Determine the [X, Y] coordinate at the center of the cell enclosing the given text.  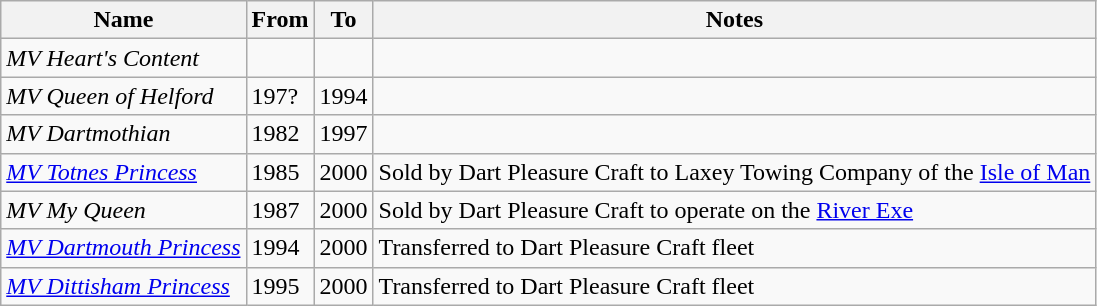
Notes [734, 20]
From [280, 20]
Name [124, 20]
Sold by Dart Pleasure Craft to operate on the River Exe [734, 210]
197? [280, 96]
1997 [344, 134]
To [344, 20]
MV Dittisham Princess [124, 286]
MV Heart's Content [124, 58]
1985 [280, 172]
MV Totnes Princess [124, 172]
1995 [280, 286]
Sold by Dart Pleasure Craft to Laxey Towing Company of the Isle of Man [734, 172]
MV My Queen [124, 210]
1987 [280, 210]
MV Dartmouth Princess [124, 248]
MV Dartmothian [124, 134]
1982 [280, 134]
MV Queen of Helford [124, 96]
